Determine the [X, Y] coordinate at the center of the cell enclosing the given text.  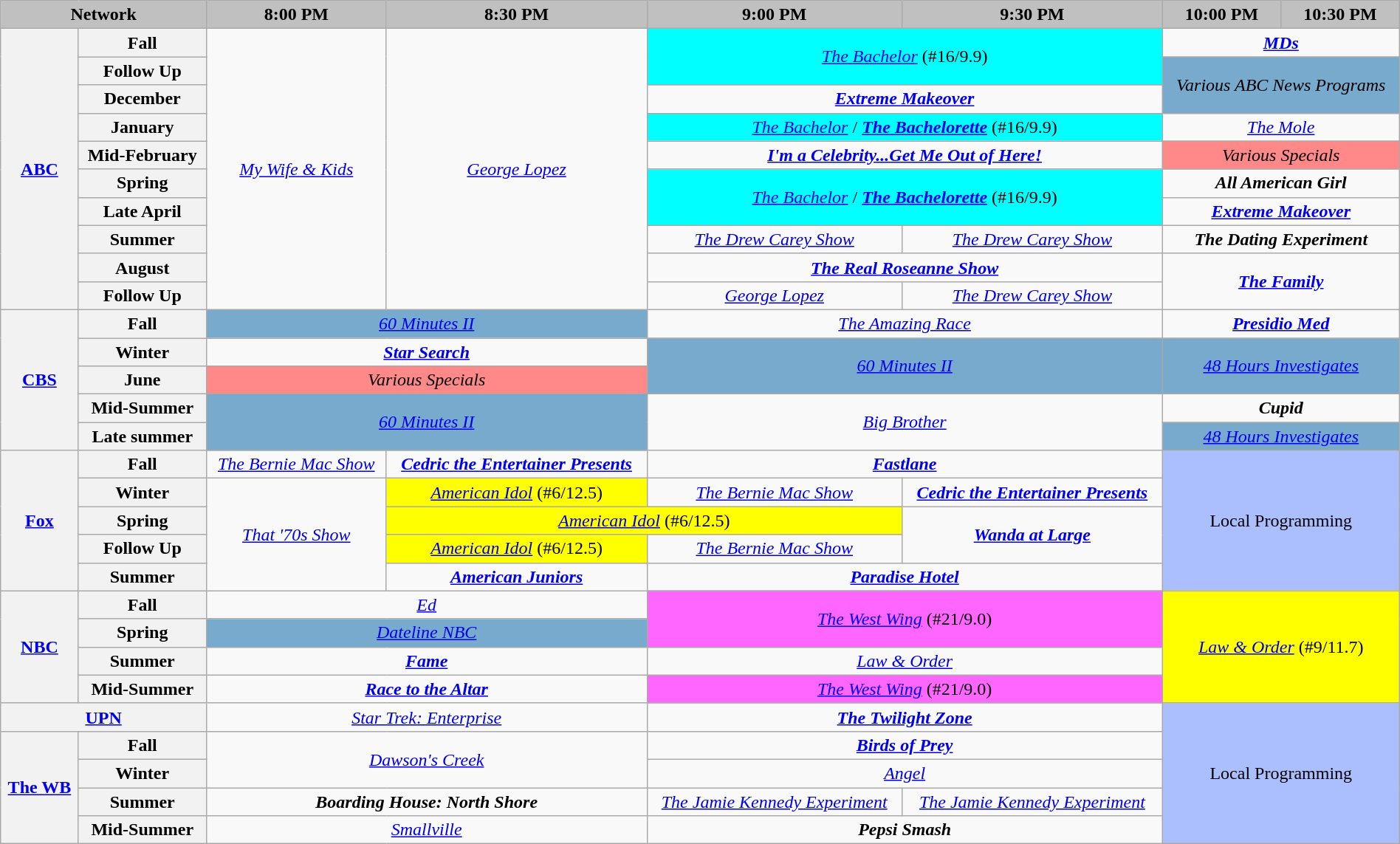
MDs [1280, 43]
The WB [40, 787]
Star Trek: Enterprise [427, 717]
My Wife & Kids [296, 170]
Star Search [427, 352]
All American Girl [1280, 183]
The Dating Experiment [1280, 239]
Dateline NBC [427, 633]
June [142, 380]
Mid-February [142, 155]
8:00 PM [296, 15]
NBC [40, 647]
Fastlane [905, 464]
Ed [427, 605]
Big Brother [905, 422]
9:30 PM [1032, 15]
Late April [142, 211]
Dawson's Creek [427, 759]
ABC [40, 170]
Wanda at Large [1032, 535]
9:00 PM [774, 15]
Law & Order [905, 661]
10:00 PM [1221, 15]
Angel [905, 773]
The Twilight Zone [905, 717]
December [142, 99]
Race to the Altar [427, 689]
UPN [103, 717]
The Bachelor (#16/9.9) [905, 57]
Smallville [427, 830]
Law & Order (#9/11.7) [1280, 647]
Fame [427, 661]
Boarding House: North Shore [427, 801]
Presidio Med [1280, 323]
The Family [1280, 281]
Network [103, 15]
Birds of Prey [905, 745]
The Amazing Race [905, 323]
Various ABC News Programs [1280, 85]
Pepsi Smash [905, 830]
I'm a Celebrity...Get Me Out of Here! [905, 155]
August [142, 267]
American Juniors [517, 577]
The Real Roseanne Show [905, 267]
Cupid [1280, 408]
January [142, 127]
The Mole [1280, 127]
Late summer [142, 436]
8:30 PM [517, 15]
CBS [40, 380]
Fox [40, 521]
That '70s Show [296, 535]
10:30 PM [1341, 15]
Paradise Hotel [905, 577]
